Return the (X, Y) coordinate for the center point of the cell that contains the specified text.  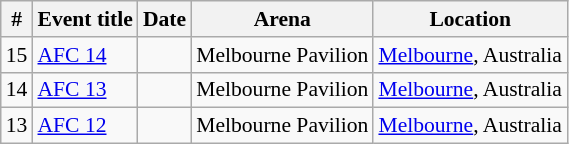
13 (17, 126)
AFC 12 (84, 126)
Arena (282, 19)
14 (17, 90)
AFC 14 (84, 55)
AFC 13 (84, 90)
# (17, 19)
Event title (84, 19)
Location (470, 19)
Date (164, 19)
15 (17, 55)
